Return the [X, Y] coordinate for the center point of the cell that contains the specified text.  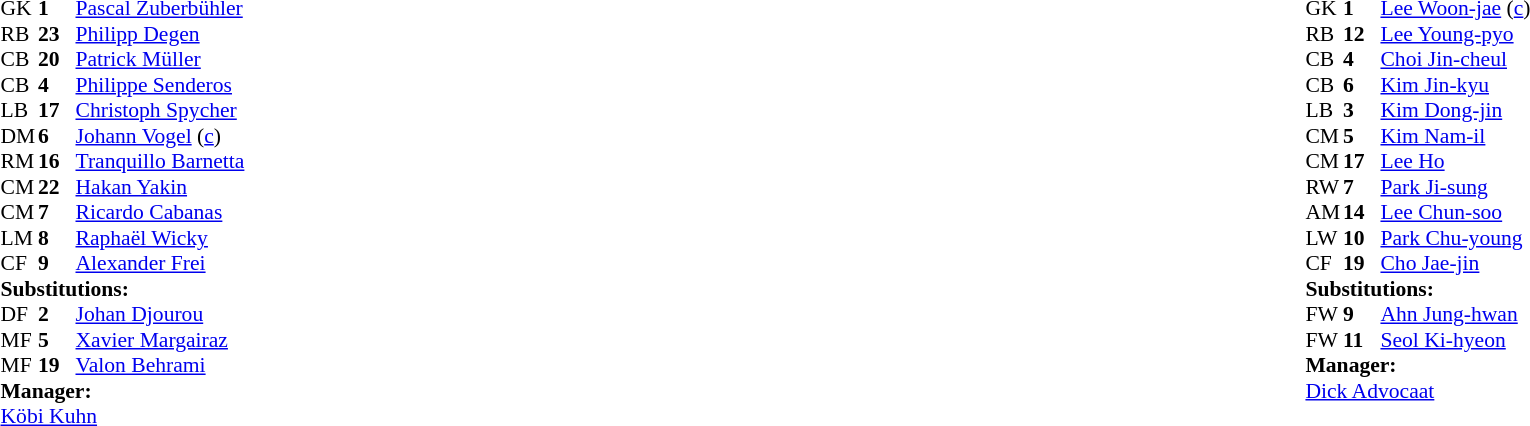
Choi Jin-cheul [1455, 59]
Park Ji-sung [1455, 187]
22 [57, 187]
8 [57, 238]
Kim Nam-il [1455, 136]
Hakan Yakin [160, 187]
Tranquillo Barnetta [160, 161]
2 [57, 315]
23 [57, 34]
DF [19, 315]
Cho Jae-jin [1455, 263]
10 [1362, 238]
Lee Chun-soo [1455, 213]
20 [57, 59]
DM [19, 136]
Valon Behrami [160, 365]
Johan Djourou [160, 315]
Kim Dong-jin [1455, 111]
Ahn Jung-hwan [1455, 315]
12 [1362, 34]
LM [19, 238]
RW [1324, 187]
Alexander Frei [160, 263]
3 [1362, 111]
RM [19, 161]
Lee Young-pyo [1455, 34]
Xavier Margairaz [160, 340]
Dick Advocaat [1418, 391]
Ricardo Cabanas [160, 213]
Raphaël Wicky [160, 238]
Johann Vogel (c) [160, 136]
14 [1362, 213]
Lee Ho [1455, 161]
16 [57, 161]
Christoph Spycher [160, 111]
AM [1324, 213]
LW [1324, 238]
Philipp Degen [160, 34]
Kim Jin-kyu [1455, 85]
Philippe Senderos [160, 85]
11 [1362, 340]
Park Chu-young [1455, 238]
Patrick Müller [160, 59]
Seol Ki-hyeon [1455, 340]
